Detect which cell encompasses the target text, then output its [x, y] center coordinate. 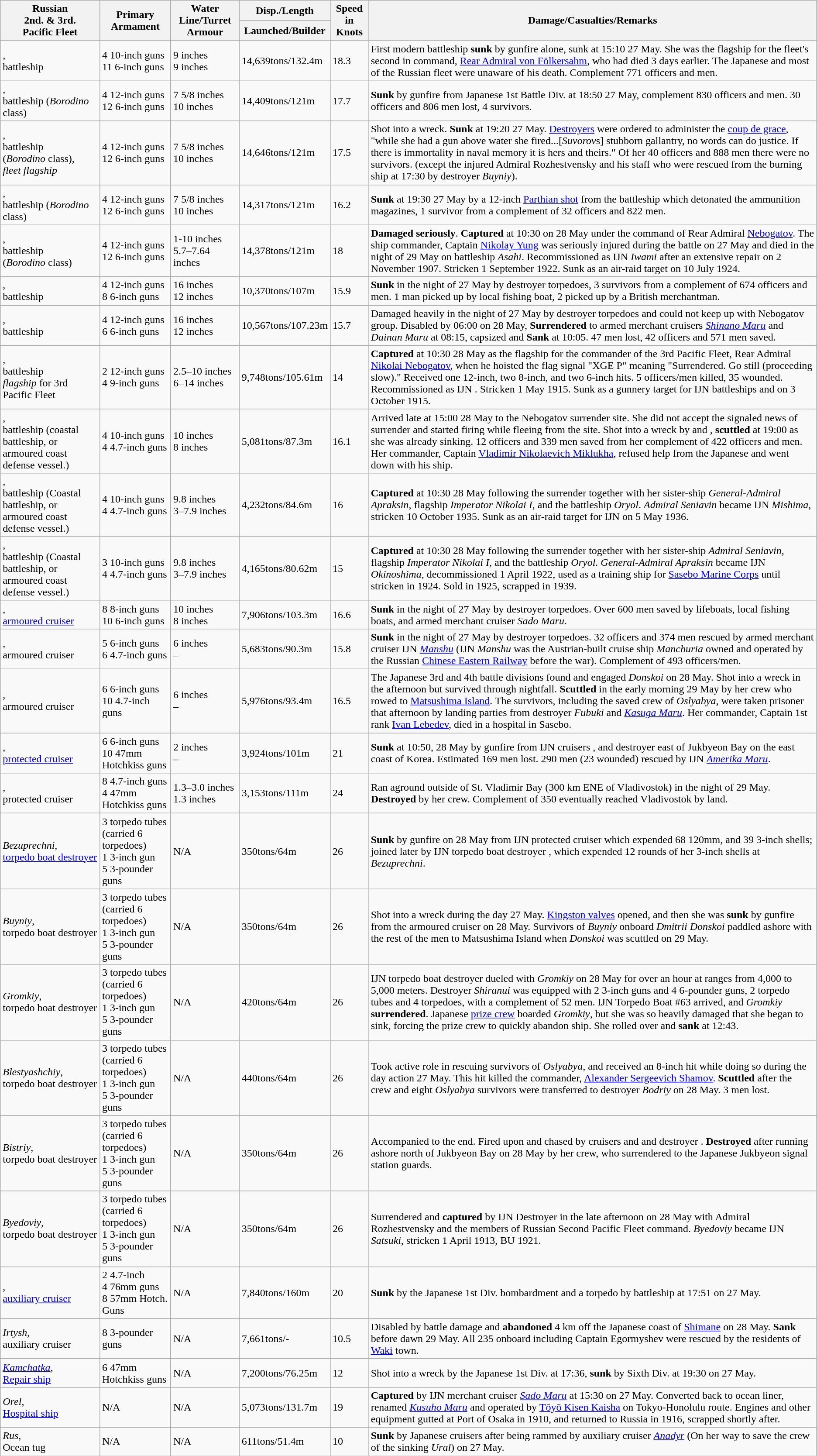
15 [350, 568]
611tons/51.4m [285, 1442]
9,748tons/105.61m [285, 377]
Bezuprechni,torpedo boat destroyer [50, 851]
18 [350, 251]
,battleshipflagship for 3rd Pacific Fleet [50, 377]
24 [350, 793]
,battleship (coastal battleship, or armoured coast defense vessel.) [50, 441]
440tons/64m [285, 1077]
Orel,Hospital ship [50, 1407]
4,165tons/80.62m [285, 568]
Speed in Knots [350, 21]
2 12-inch guns4 9-inch guns [135, 377]
14,409tons/121m [285, 101]
18.3 [350, 61]
7,661tons/- [285, 1339]
Byedoviy,torpedo boat destroyer [50, 1229]
Launched/Builder [285, 31]
5,976tons/93.4m [285, 701]
7,906tons/103.3m [285, 615]
Irtysh,auxiliary cruiser [50, 1339]
9 inches9 inches [205, 61]
4 10-inch guns11 6-inch guns [135, 61]
10.5 [350, 1339]
Sunk by gunfire from Japanese 1st Battle Div. at 18:50 27 May, complement 830 officers and men. 30 officers and 806 men lost, 4 survivors. [593, 101]
4 12-inch guns8 6-inch guns [135, 291]
Buyniy,torpedo boat destroyer [50, 926]
3,153tons/111m [285, 793]
8 4.7-inch guns4 47mm Hotchkiss guns [135, 793]
4,232tons/84.6m [285, 505]
14 [350, 377]
3,924tons/101m [285, 753]
7,840tons/160m [285, 1292]
Sunk by Japanese cruisers after being rammed by auxiliary cruiser Anadyr (On her way to save the crew of the sinking Ural) on 27 May. [593, 1442]
Bistriy,torpedo boat destroyer [50, 1153]
16.2 [350, 205]
7,200tons/76.25m [285, 1373]
Blestyashchiy,torpedo boat destroyer [50, 1077]
10 [350, 1442]
21 [350, 753]
14,639tons/132.4m [285, 61]
Gromkiy,torpedo boat destroyer [50, 1002]
5,683tons/90.3m [285, 649]
16 [350, 505]
,auxiliary cruiser [50, 1292]
,battleship(Borodino class) [50, 251]
17.5 [350, 153]
5,081tons/87.3m [285, 441]
1.3–3.0 inches1.3 inches [205, 793]
8 8-inch guns10 6-inch guns [135, 615]
,battleship(Borodino class),fleet flagship [50, 153]
5,073tons/131.7m [285, 1407]
3 10-inch guns4 4.7-inch guns [135, 568]
16.5 [350, 701]
6 6-inch guns10 47mm Hotchkiss guns [135, 753]
10,370tons/107m [285, 291]
420tons/64m [285, 1002]
12 [350, 1373]
20 [350, 1292]
Damage/Casualties/Remarks [593, 21]
15.7 [350, 325]
5 6-inch guns6 4.7-inch guns [135, 649]
15.8 [350, 649]
14,317tons/121m [285, 205]
Kamchatka,Repair ship [50, 1373]
6 6-inch guns10 4.7-inch guns [135, 701]
19 [350, 1407]
14,378tons/121m [285, 251]
8 3-pounder guns [135, 1339]
1-10 inches5.7–7.64 inches [205, 251]
16.1 [350, 441]
16.6 [350, 615]
14,646tons/121m [285, 153]
Rus,Ocean tug [50, 1442]
Primary Armament [135, 21]
Sunk by the Japanese 1st Div. bombardment and a torpedo by battleship at 17:51 on 27 May. [593, 1292]
2 inches– [205, 753]
Shot into a wreck by the Japanese 1st Div. at 17:36, sunk by Sixth Div. at 19:30 on 27 May. [593, 1373]
15.9 [350, 291]
Disp./Length [285, 10]
2.5–10 inches6–14 inches [205, 377]
17.7 [350, 101]
2 4.7-inch4 76mm guns8 57mm Hotch. Guns [135, 1292]
10,567tons/107.23m [285, 325]
6 47mmHotchkiss guns [135, 1373]
Water Line/Turret Armour [205, 21]
Russian2nd. & 3rd.Pacific Fleet [50, 21]
4 12-inch guns6 6-inch guns [135, 325]
Sunk in the night of 27 May by destroyer torpedoes. Over 600 men saved by lifeboats, local fishing boats, and armed merchant cruiser Sado Maru. [593, 615]
